Return the [x, y] coordinate for the center point of the cell that contains the specified text.  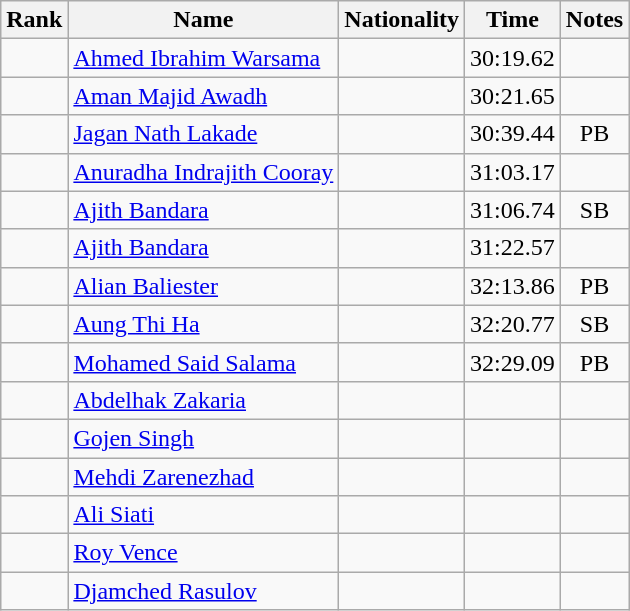
Alian Baliester [204, 286]
Aman Majid Awadh [204, 96]
30:21.65 [513, 96]
32:29.09 [513, 362]
Mohamed Said Salama [204, 362]
31:22.57 [513, 248]
31:06.74 [513, 210]
Gojen Singh [204, 438]
Notes [594, 20]
Aung Thi Ha [204, 324]
Nationality [402, 20]
31:03.17 [513, 172]
Djamched Rasulov [204, 591]
32:20.77 [513, 324]
Ali Siati [204, 515]
Anuradha Indrajith Cooray [204, 172]
Mehdi Zarenezhad [204, 477]
Ahmed Ibrahim Warsama [204, 58]
Roy Vence [204, 553]
Name [204, 20]
Time [513, 20]
30:19.62 [513, 58]
30:39.44 [513, 134]
Abdelhak Zakaria [204, 400]
Jagan Nath Lakade [204, 134]
32:13.86 [513, 286]
Rank [34, 20]
